From the cell containing the given text, extract its center point as [x, y] coordinate. 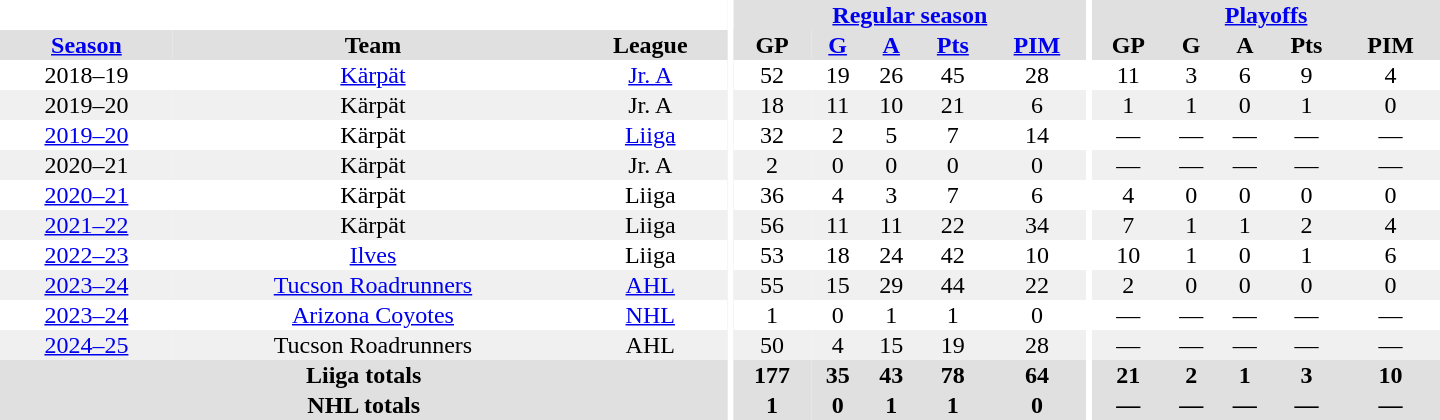
32 [772, 135]
53 [772, 255]
43 [891, 375]
Playoffs [1266, 15]
2022–23 [86, 255]
League [650, 45]
35 [838, 375]
Team [373, 45]
64 [1038, 375]
NHL [650, 315]
24 [891, 255]
52 [772, 75]
Arizona Coyotes [373, 315]
78 [953, 375]
36 [772, 195]
9 [1307, 75]
14 [1038, 135]
Liiga totals [364, 375]
56 [772, 225]
Season [86, 45]
2024–25 [86, 345]
42 [953, 255]
55 [772, 285]
50 [772, 345]
5 [891, 135]
34 [1038, 225]
Ilves [373, 255]
2018–19 [86, 75]
26 [891, 75]
Regular season [910, 15]
29 [891, 285]
45 [953, 75]
2021–22 [86, 225]
177 [772, 375]
NHL totals [364, 405]
44 [953, 285]
